Determine the [X, Y] coordinate at the center of the cell enclosing the given text.  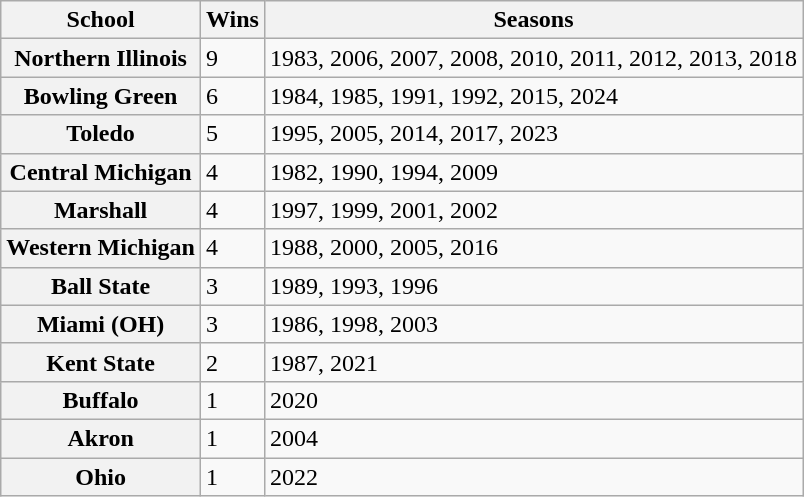
Ohio [101, 477]
Toledo [101, 134]
1986, 1998, 2003 [533, 324]
6 [232, 96]
Seasons [533, 20]
1983, 2006, 2007, 2008, 2010, 2011, 2012, 2013, 2018 [533, 58]
1997, 1999, 2001, 2002 [533, 210]
1995, 2005, 2014, 2017, 2023 [533, 134]
1988, 2000, 2005, 2016 [533, 248]
Ball State [101, 286]
1984, 1985, 1991, 1992, 2015, 2024 [533, 96]
Akron [101, 438]
2 [232, 362]
Kent State [101, 362]
1989, 1993, 1996 [533, 286]
Central Michigan [101, 172]
Western Michigan [101, 248]
Marshall [101, 210]
2022 [533, 477]
Bowling Green [101, 96]
Buffalo [101, 400]
1982, 1990, 1994, 2009 [533, 172]
5 [232, 134]
Wins [232, 20]
Northern Illinois [101, 58]
Miami (OH) [101, 324]
2020 [533, 400]
School [101, 20]
1987, 2021 [533, 362]
9 [232, 58]
2004 [533, 438]
